Identify which cell holds the provided text, then report its (X, Y) central coordinate. 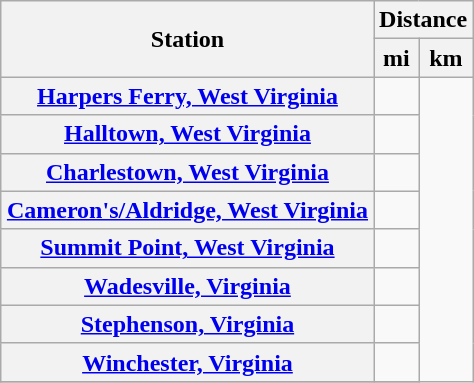
Harpers Ferry, West Virginia (187, 96)
mi (396, 58)
km (446, 58)
Wadesville, Virginia (187, 286)
Charlestown, West Virginia (187, 172)
Summit Point, West Virginia (187, 248)
Cameron's/Aldridge, West Virginia (187, 210)
Distance (424, 20)
Station (187, 39)
Winchester, Virginia (187, 362)
Halltown, West Virginia (187, 134)
Stephenson, Virginia (187, 324)
